Locate the cell with the specified text and output its [X, Y] center coordinate. 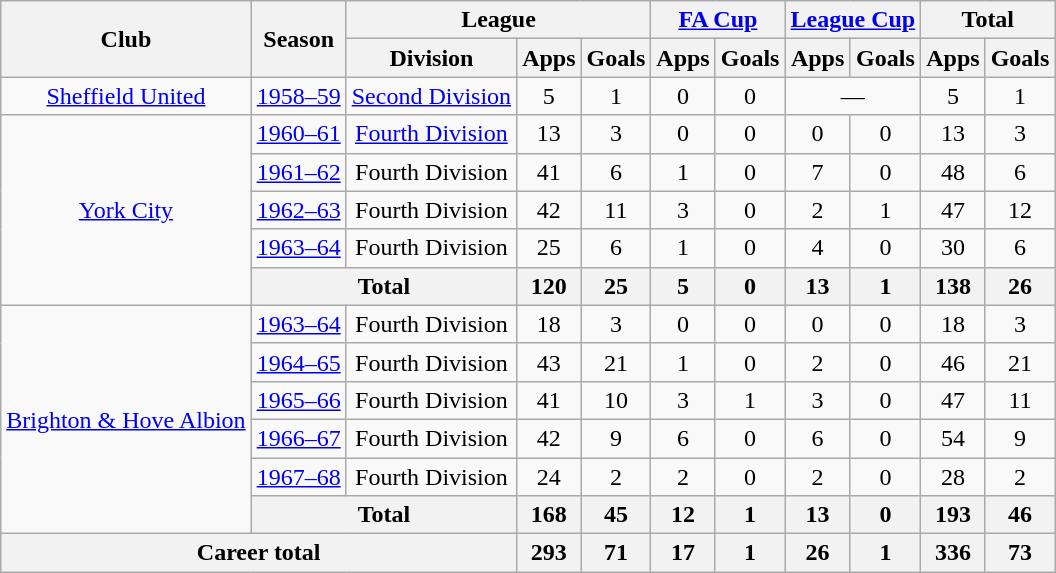
1960–61 [298, 134]
1965–66 [298, 400]
York City [126, 210]
Division [431, 58]
1964–65 [298, 362]
120 [549, 286]
24 [549, 477]
Sheffield United [126, 96]
293 [549, 553]
Season [298, 39]
43 [549, 362]
54 [953, 438]
45 [616, 515]
Brighton & Hove Albion [126, 419]
17 [683, 553]
28 [953, 477]
Second Division [431, 96]
10 [616, 400]
193 [953, 515]
League Cup [853, 20]
1967–68 [298, 477]
Club [126, 39]
73 [1020, 553]
7 [818, 172]
138 [953, 286]
1961–62 [298, 172]
— [853, 96]
1966–67 [298, 438]
Career total [259, 553]
71 [616, 553]
League [498, 20]
1962–63 [298, 210]
168 [549, 515]
4 [818, 248]
FA Cup [718, 20]
336 [953, 553]
1958–59 [298, 96]
48 [953, 172]
30 [953, 248]
